Output the (X, Y) coordinate of the center of the cell containing the given text.  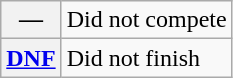
Did not finish (146, 58)
Did not compete (146, 20)
— (31, 20)
DNF (31, 58)
